Return the [X, Y] coordinate for the center point of the cell that contains the specified text.  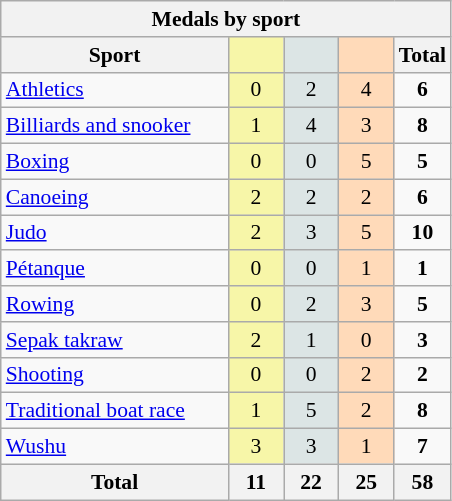
Canoeing [115, 197]
Medals by sport [226, 19]
7 [422, 447]
Judo [115, 233]
25 [366, 482]
Shooting [115, 375]
Pétanque [115, 269]
Athletics [115, 90]
Traditional boat race [115, 411]
11 [256, 482]
Billiards and snooker [115, 126]
22 [312, 482]
Boxing [115, 162]
Rowing [115, 304]
Sport [115, 55]
10 [422, 233]
Sepak takraw [115, 340]
Wushu [115, 447]
58 [422, 482]
